Provide the [X, Y] coordinate of the cell's center where the given text is located.  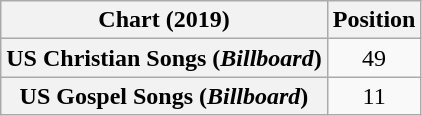
49 [374, 58]
Position [374, 20]
Chart (2019) [164, 20]
11 [374, 96]
US Gospel Songs (Billboard) [164, 96]
US Christian Songs (Billboard) [164, 58]
